Search for the cell housing the specified text and yield its (X, Y) center coordinate. 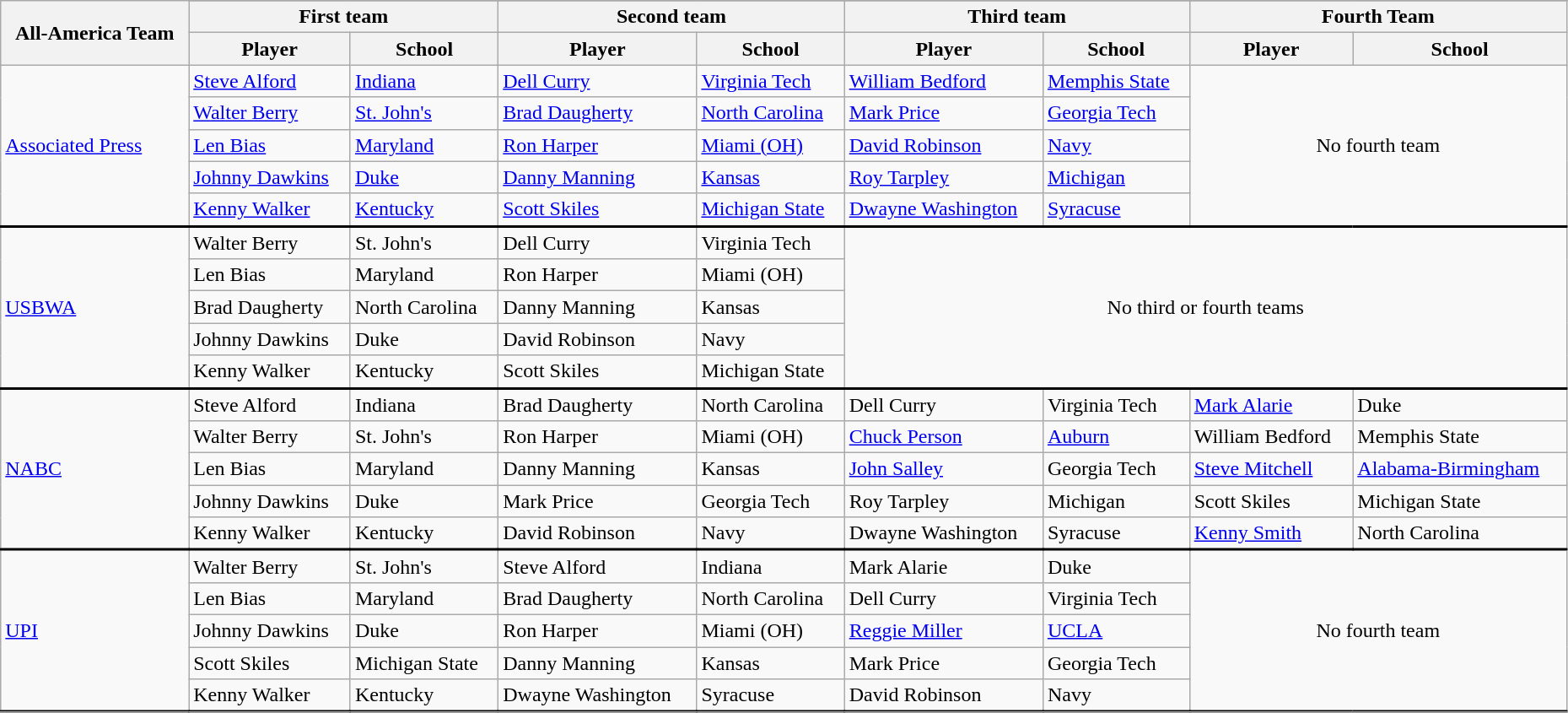
Auburn (1116, 437)
UCLA (1116, 630)
USBWA (94, 307)
No third or fourth teams (1205, 307)
Kenny Smith (1271, 533)
Reggie Miller (943, 630)
Fourth Team (1378, 17)
First team (344, 17)
All-America Team (94, 33)
Third team (1017, 17)
Associated Press (94, 145)
John Salley (943, 469)
NABC (94, 469)
UPI (94, 631)
Alabama-Birmingham (1460, 469)
Chuck Person (943, 437)
Steve Mitchell (1271, 469)
Second team (671, 17)
